Capture the cell that displays the provided text and extract its (x, y) central coordinate. 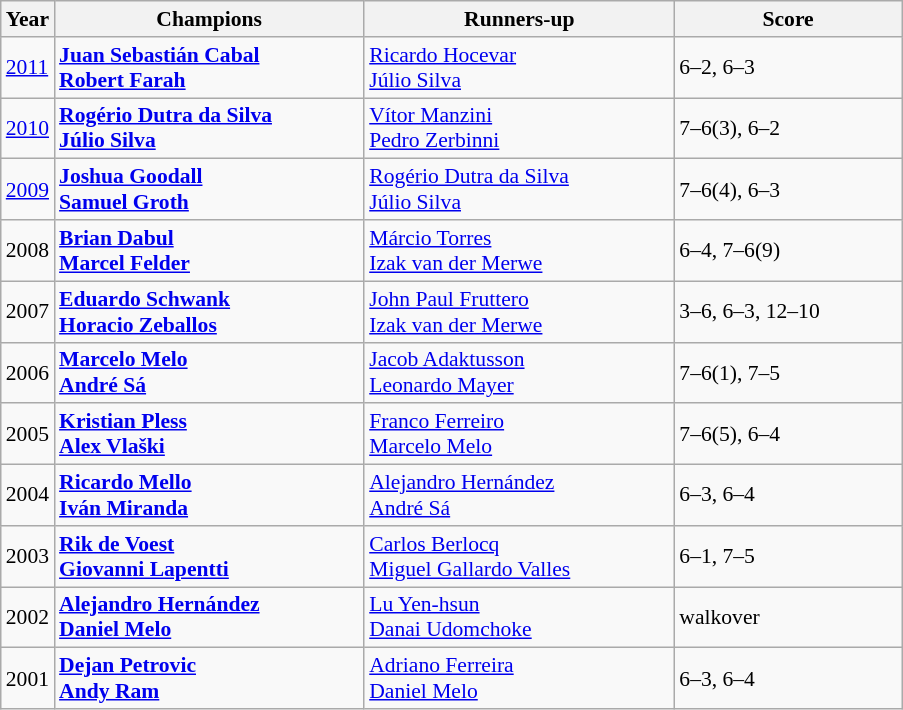
2010 (28, 128)
Score (788, 19)
John Paul Fruttero Izak van der Merwe (519, 312)
Lu Yen-hsun Danai Udomchoke (519, 618)
Adriano Ferreira Daniel Melo (519, 678)
2009 (28, 190)
Joshua Goodall Samuel Groth (209, 190)
2001 (28, 678)
Kristian Pless Alex Vlaški (209, 434)
Marcelo Melo André Sá (209, 372)
7–6(3), 6–2 (788, 128)
Alejandro Hernández Daniel Melo (209, 618)
Eduardo Schwank Horacio Zeballos (209, 312)
Champions (209, 19)
Brian Dabul Marcel Felder (209, 250)
2005 (28, 434)
walkover (788, 618)
Vítor Manzini Pedro Zerbinni (519, 128)
2008 (28, 250)
3–6, 6–3, 12–10 (788, 312)
2004 (28, 496)
6–4, 7–6(9) (788, 250)
2007 (28, 312)
Jacob Adaktusson Leonardo Mayer (519, 372)
Franco Ferreiro Marcelo Melo (519, 434)
7–6(5), 6–4 (788, 434)
Márcio Torres Izak van der Merwe (519, 250)
7–6(1), 7–5 (788, 372)
Dejan Petrovic Andy Ram (209, 678)
2006 (28, 372)
2003 (28, 556)
6–2, 6–3 (788, 68)
2011 (28, 68)
2002 (28, 618)
Alejandro Hernández André Sá (519, 496)
Rik de Voest Giovanni Lapentti (209, 556)
Ricardo Hocevar Júlio Silva (519, 68)
7–6(4), 6–3 (788, 190)
Runners-up (519, 19)
Carlos Berlocq Miguel Gallardo Valles (519, 556)
Ricardo Mello Iván Miranda (209, 496)
Juan Sebastián Cabal Robert Farah (209, 68)
Year (28, 19)
6–1, 7–5 (788, 556)
